Extract the (X, Y) coordinate from the center of the cell holding the provided text.  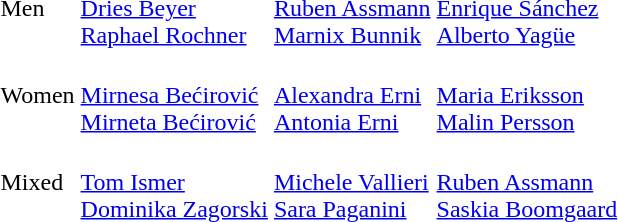
Alexandra ErniAntonia Erni (352, 95)
Mirnesa BećirovićMirneta Bećirović (174, 95)
